Return (X, Y) of the center of cell containing provided text 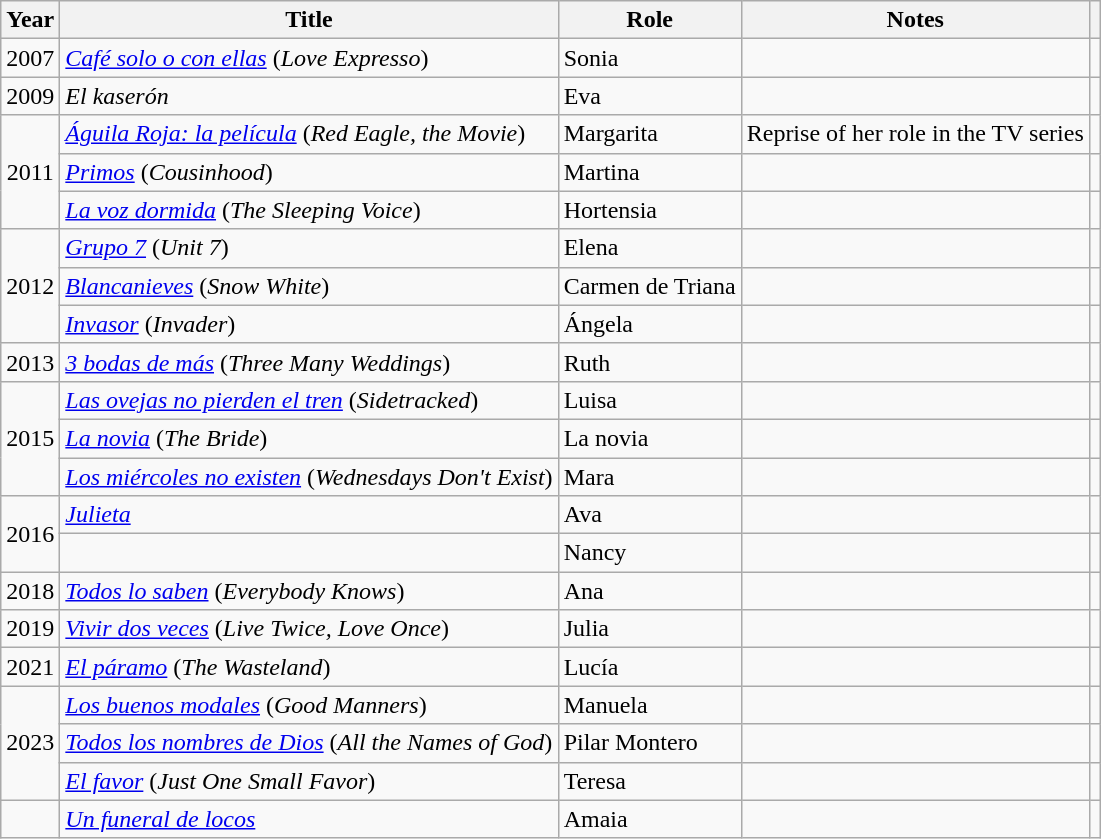
Los miércoles no existen (Wednesdays Don't Exist) (309, 477)
Lucía (650, 667)
Águila Roja: la película (Red Eagle, the Movie) (309, 134)
Role (650, 20)
2007 (30, 58)
Luisa (650, 400)
La novia (650, 438)
La voz dormida (The Sleeping Voice) (309, 210)
Blancanieves (Snow White) (309, 286)
2016 (30, 534)
2013 (30, 362)
Amaia (650, 819)
Grupo 7 (Unit 7) (309, 248)
Ana (650, 591)
3 bodas de más (Three Many Weddings) (309, 362)
Ruth (650, 362)
Martina (650, 172)
El kaserón (309, 96)
Reprise of her role in the TV series (915, 134)
Title (309, 20)
Margarita (650, 134)
Los buenos modales (Good Manners) (309, 705)
2009 (30, 96)
2019 (30, 629)
Carmen de Triana (650, 286)
Vivir dos veces (Live Twice, Love Once) (309, 629)
Julia (650, 629)
2021 (30, 667)
Invasor (Invader) (309, 324)
2012 (30, 286)
Julieta (309, 515)
2011 (30, 172)
Primos (Cousinhood) (309, 172)
Notes (915, 20)
La novia (The Bride) (309, 438)
Year (30, 20)
Las ovejas no pierden el tren (Sidetracked) (309, 400)
Todos los nombres de Dios (All the Names of God) (309, 743)
Eva (650, 96)
Mara (650, 477)
El favor (Just One Small Favor) (309, 781)
Un funeral de locos (309, 819)
2018 (30, 591)
Hortensia (650, 210)
2023 (30, 743)
Ava (650, 515)
Pilar Montero (650, 743)
El páramo (The Wasteland) (309, 667)
Manuela (650, 705)
Ángela (650, 324)
Café solo o con ellas (Love Expresso) (309, 58)
Sonia (650, 58)
Elena (650, 248)
Teresa (650, 781)
2015 (30, 438)
Nancy (650, 553)
Todos lo saben (Everybody Knows) (309, 591)
